Provide the (X, Y) coordinate of the cell's center where the given text is located.  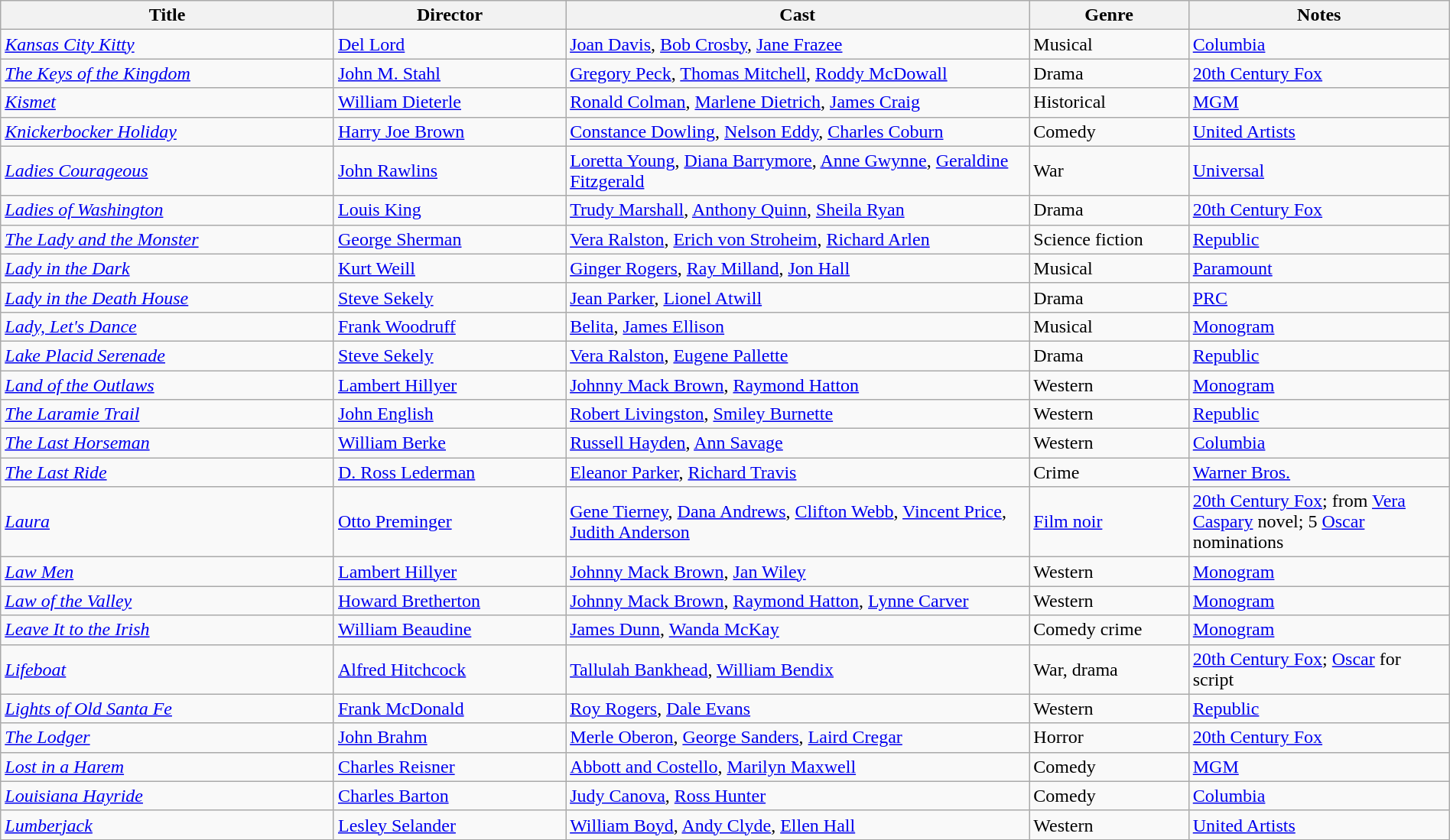
Universal (1318, 171)
John Brahm (450, 738)
Judy Canova, Ross Hunter (798, 796)
Louisiana Hayride (167, 796)
Constance Dowling, Nelson Eddy, Charles Coburn (798, 131)
Lights of Old Santa Fe (167, 709)
Land of the Outlaws (167, 384)
Warner Bros. (1318, 472)
Gregory Peck, Thomas Mitchell, Roddy McDowall (798, 73)
Russell Hayden, Ann Savage (798, 443)
Harry Joe Brown (450, 131)
Abbott and Costello, Marilyn Maxwell (798, 767)
The Laramie Trail (167, 414)
Trudy Marshall, Anthony Quinn, Sheila Ryan (798, 210)
20th Century Fox; from Vera Caspary novel; 5 Oscar nominations (1318, 522)
Belita, James Ellison (798, 326)
Lady, Let's Dance (167, 326)
Lady in the Dark (167, 268)
Kismet (167, 102)
Laura (167, 522)
The Keys of the Kingdom (167, 73)
James Dunn, Wanda McKay (798, 630)
The Lodger (167, 738)
Ladies Courageous (167, 171)
Loretta Young, Diana Barrymore, Anne Gwynne, Geraldine Fitzgerald (798, 171)
Frank Woodruff (450, 326)
Lady in the Death House (167, 297)
John English (450, 414)
Paramount (1318, 268)
William Boyd, Andy Clyde, Ellen Hall (798, 825)
Merle Oberon, George Sanders, Laird Cregar (798, 738)
Comedy crime (1109, 630)
Del Lord (450, 44)
Frank McDonald (450, 709)
William Berke (450, 443)
Charles Reisner (450, 767)
20th Century Fox; Oscar for script (1318, 670)
George Sherman (450, 239)
War (1109, 171)
John Rawlins (450, 171)
Gene Tierney, Dana Andrews, Clifton Webb, Vincent Price, Judith Anderson (798, 522)
Law Men (167, 572)
Lumberjack (167, 825)
Joan Davis, Bob Crosby, Jane Frazee (798, 44)
Charles Barton (450, 796)
Robert Livingston, Smiley Burnette (798, 414)
Lost in a Harem (167, 767)
The Last Horseman (167, 443)
Vera Ralston, Eugene Pallette (798, 355)
Law of the Valley (167, 601)
Genre (1109, 15)
The Last Ride (167, 472)
Tallulah Bankhead, William Bendix (798, 670)
Cast (798, 15)
Crime (1109, 472)
Science fiction (1109, 239)
Horror (1109, 738)
Leave It to the Irish (167, 630)
Ronald Colman, Marlene Dietrich, James Craig (798, 102)
Jean Parker, Lionel Atwill (798, 297)
Howard Bretherton (450, 601)
Notes (1318, 15)
Lifeboat (167, 670)
Louis King (450, 210)
Johnny Mack Brown, Raymond Hatton, Lynne Carver (798, 601)
William Dieterle (450, 102)
William Beaudine (450, 630)
War, drama (1109, 670)
Otto Preminger (450, 522)
Kansas City Kitty (167, 44)
Director (450, 15)
Vera Ralston, Erich von Stroheim, Richard Arlen (798, 239)
Johnny Mack Brown, Raymond Hatton (798, 384)
PRC (1318, 297)
Film noir (1109, 522)
Kurt Weill (450, 268)
Ladies of Washington (167, 210)
Historical (1109, 102)
Knickerbocker Holiday (167, 131)
The Lady and the Monster (167, 239)
D. Ross Lederman (450, 472)
John M. Stahl (450, 73)
Title (167, 15)
Alfred Hitchcock (450, 670)
Eleanor Parker, Richard Travis (798, 472)
Lesley Selander (450, 825)
Lake Placid Serenade (167, 355)
Roy Rogers, Dale Evans (798, 709)
Johnny Mack Brown, Jan Wiley (798, 572)
Ginger Rogers, Ray Milland, Jon Hall (798, 268)
